Capture the cell that displays the provided text and extract its [x, y] central coordinate. 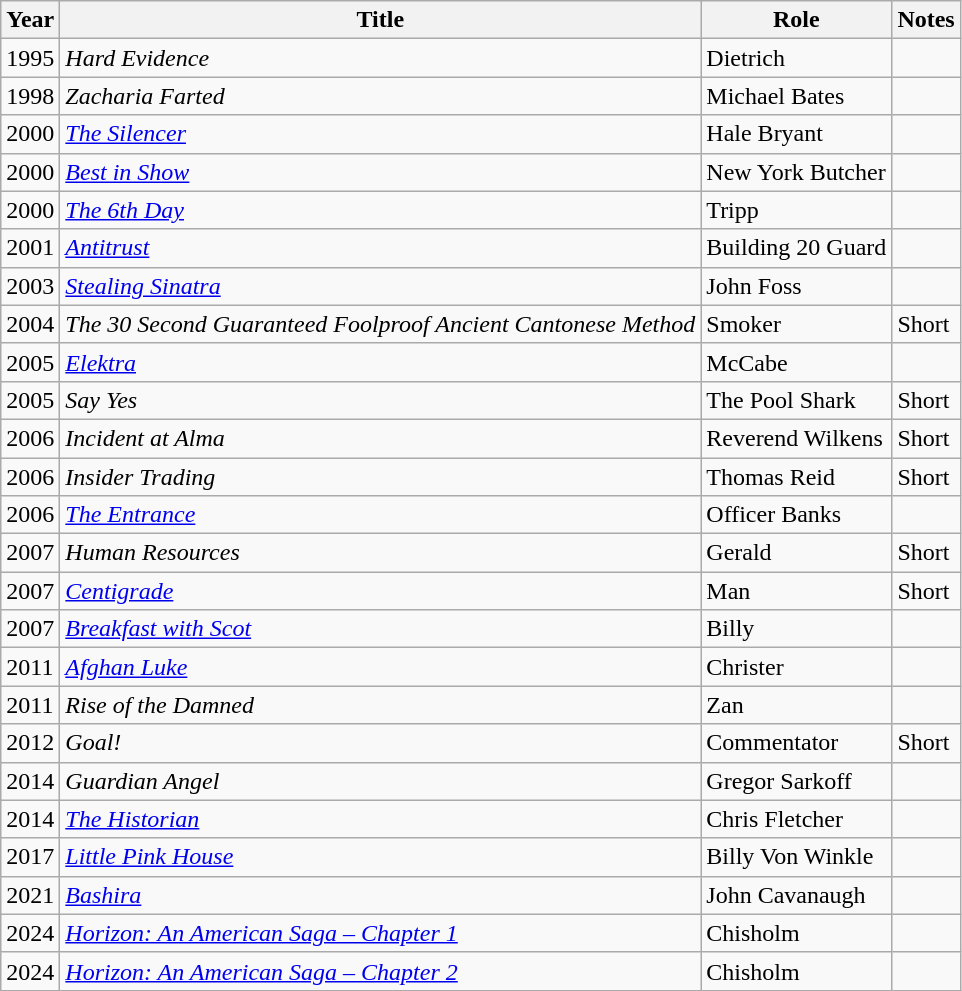
Breakfast with Scot [380, 629]
Role [796, 20]
The Pool Shark [796, 400]
Zacharia Farted [380, 96]
Goal! [380, 743]
Michael Bates [796, 96]
Billy [796, 629]
Gerald [796, 553]
Best in Show [380, 172]
2017 [30, 857]
John Cavanaugh [796, 895]
2021 [30, 895]
2012 [30, 743]
1995 [30, 58]
Human Resources [380, 553]
New York Butcher [796, 172]
Dietrich [796, 58]
2001 [30, 248]
Officer Banks [796, 515]
Hard Evidence [380, 58]
Horizon: An American Saga – Chapter 1 [380, 933]
Commentator [796, 743]
Guardian Angel [380, 781]
The Entrance [380, 515]
Afghan Luke [380, 667]
Title [380, 20]
Building 20 Guard [796, 248]
Rise of the Damned [380, 705]
Bashira [380, 895]
Incident at Alma [380, 438]
Hale Bryant [796, 134]
Insider Trading [380, 477]
Billy Von Winkle [796, 857]
The 30 Second Guaranteed Foolproof Ancient Cantonese Method [380, 324]
1998 [30, 96]
Gregor Sarkoff [796, 781]
Centigrade [380, 591]
John Foss [796, 286]
Thomas Reid [796, 477]
Horizon: An American Saga – Chapter 2 [380, 971]
2004 [30, 324]
Chris Fletcher [796, 819]
Year [30, 20]
The Silencer [380, 134]
Zan [796, 705]
2003 [30, 286]
McCabe [796, 362]
Smoker [796, 324]
The Historian [380, 819]
Christer [796, 667]
Notes [926, 20]
Stealing Sinatra [380, 286]
Elektra [380, 362]
Tripp [796, 210]
Say Yes [380, 400]
The 6th Day [380, 210]
Little Pink House [380, 857]
Man [796, 591]
Reverend Wilkens [796, 438]
Antitrust [380, 248]
